Scan for the cell matching the given text and deliver its [x, y] coordinate at center. 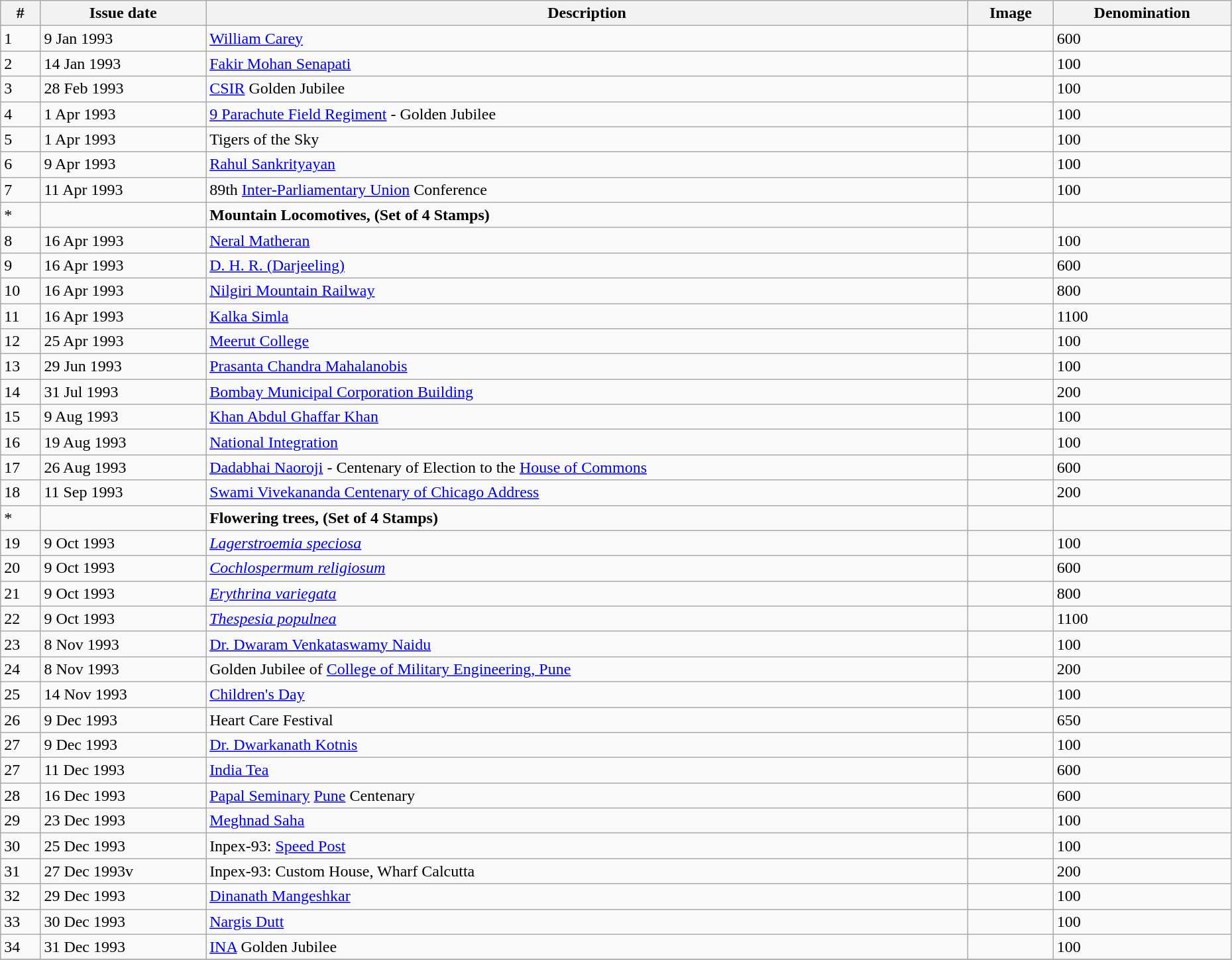
4 [21, 114]
29 Dec 1993 [123, 896]
Thespesia populnea [587, 619]
26 Aug 1993 [123, 467]
31 Jul 1993 [123, 392]
13 [21, 367]
12 [21, 341]
9 Aug 1993 [123, 417]
Kalka Simla [587, 316]
16 [21, 442]
Golden Jubilee of College of Military Engineering, Pune [587, 669]
25 Dec 1993 [123, 846]
23 [21, 644]
Papal Seminary Pune Centenary [587, 796]
23 Dec 1993 [123, 821]
22 [21, 619]
16 Dec 1993 [123, 796]
24 [21, 669]
Dr. Dwarkanath Kotnis [587, 745]
7 [21, 190]
9 Jan 1993 [123, 38]
Inpex-93: Speed Post [587, 846]
Denomination [1142, 13]
3 [21, 89]
Khan Abdul Ghaffar Khan [587, 417]
21 [21, 593]
# [21, 13]
2 [21, 64]
30 [21, 846]
10 [21, 290]
20 [21, 568]
Cochlospermum religiosum [587, 568]
Tigers of the Sky [587, 139]
National Integration [587, 442]
Nilgiri Mountain Railway [587, 290]
11 [21, 316]
14 [21, 392]
Rahul Sankrityayan [587, 164]
31 Dec 1993 [123, 947]
India Tea [587, 770]
28 Feb 1993 [123, 89]
Nargis Dutt [587, 922]
Fakir Mohan Senapati [587, 64]
14 Nov 1993 [123, 694]
33 [21, 922]
Issue date [123, 13]
89th Inter-Parliamentary Union Conference [587, 190]
Meghnad Saha [587, 821]
29 [21, 821]
28 [21, 796]
Erythrina variegata [587, 593]
Inpex-93: Custom House, Wharf Calcutta [587, 871]
Swami Vivekananda Centenary of Chicago Address [587, 493]
INA Golden Jubilee [587, 947]
17 [21, 467]
Dr. Dwaram Venkataswamy Naidu [587, 644]
11 Sep 1993 [123, 493]
Lagerstroemia speciosa [587, 543]
Prasanta Chandra Mahalanobis [587, 367]
9 Apr 1993 [123, 164]
26 [21, 719]
Flowering trees, (Set of 4 Stamps) [587, 518]
Neral Matheran [587, 240]
5 [21, 139]
25 Apr 1993 [123, 341]
8 [21, 240]
18 [21, 493]
27 Dec 1993v [123, 871]
Dadabhai Naoroji - Centenary of Election to the House of Commons [587, 467]
Bombay Municipal Corporation Building [587, 392]
9 [21, 265]
29 Jun 1993 [123, 367]
Dinanath Mangeshkar [587, 896]
14 Jan 1993 [123, 64]
Children's Day [587, 694]
D. H. R. (Darjeeling) [587, 265]
34 [21, 947]
30 Dec 1993 [123, 922]
11 Dec 1993 [123, 770]
31 [21, 871]
19 [21, 543]
Description [587, 13]
Heart Care Festival [587, 719]
CSIR Golden Jubilee [587, 89]
25 [21, 694]
19 Aug 1993 [123, 442]
15 [21, 417]
9 Parachute Field Regiment - Golden Jubilee [587, 114]
32 [21, 896]
1 [21, 38]
Mountain Locomotives, (Set of 4 Stamps) [587, 215]
11 Apr 1993 [123, 190]
Image [1011, 13]
William Carey [587, 38]
Meerut College [587, 341]
650 [1142, 719]
6 [21, 164]
